Find where the given text appears and provide that cell's center as [x, y] coordinate. 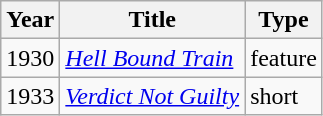
1933 [30, 96]
Hell Bound Train [152, 58]
1930 [30, 58]
short [284, 96]
Verdict Not Guilty [152, 96]
Year [30, 20]
Title [152, 20]
Type [284, 20]
feature [284, 58]
